Provide the (X, Y) coordinate of the cell's center where the given text is located.  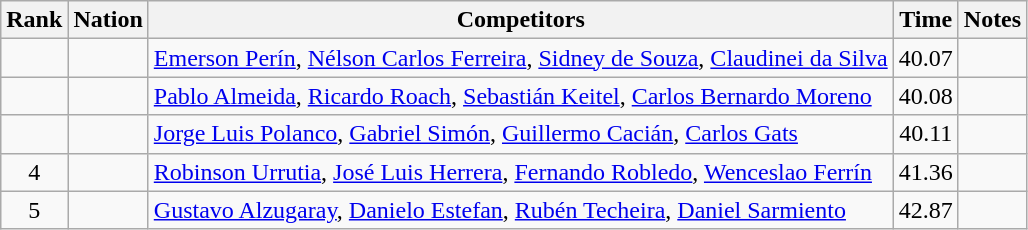
40.07 (926, 58)
Rank (34, 20)
Jorge Luis Polanco, Gabriel Simón, Guillermo Cacián, Carlos Gats (520, 134)
Notes (992, 20)
Emerson Perín, Nélson Carlos Ferreira, Sidney de Souza, Claudinei da Silva (520, 58)
Robinson Urrutia, José Luis Herrera, Fernando Robledo, Wenceslao Ferrín (520, 172)
40.08 (926, 96)
42.87 (926, 210)
Nation (108, 20)
Competitors (520, 20)
5 (34, 210)
Pablo Almeida, Ricardo Roach, Sebastián Keitel, Carlos Bernardo Moreno (520, 96)
41.36 (926, 172)
Gustavo Alzugaray, Danielo Estefan, Rubén Techeira, Daniel Sarmiento (520, 210)
4 (34, 172)
Time (926, 20)
40.11 (926, 134)
